Find where the given text appears and provide that cell's center as (X, Y) coordinate. 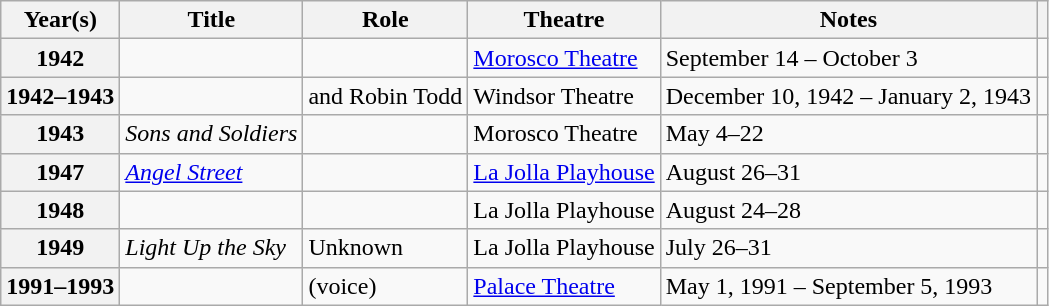
July 26–31 (848, 248)
May 4–22 (848, 134)
1949 (60, 248)
1943 (60, 134)
1948 (60, 210)
Sons and Soldiers (212, 134)
Theatre (564, 20)
1942 (60, 58)
Notes (848, 20)
Role (386, 20)
Angel Street (212, 172)
Title (212, 20)
Year(s) (60, 20)
Windsor Theatre (564, 96)
August 26–31 (848, 172)
(voice) (386, 286)
Palace Theatre (564, 286)
1991–1993 (60, 286)
August 24–28 (848, 210)
and Robin Todd (386, 96)
1942–1943 (60, 96)
May 1, 1991 – September 5, 1993 (848, 286)
December 10, 1942 – January 2, 1943 (848, 96)
Unknown (386, 248)
1947 (60, 172)
Light Up the Sky (212, 248)
September 14 – October 3 (848, 58)
